Capture the cell that displays the provided text and extract its [X, Y] central coordinate. 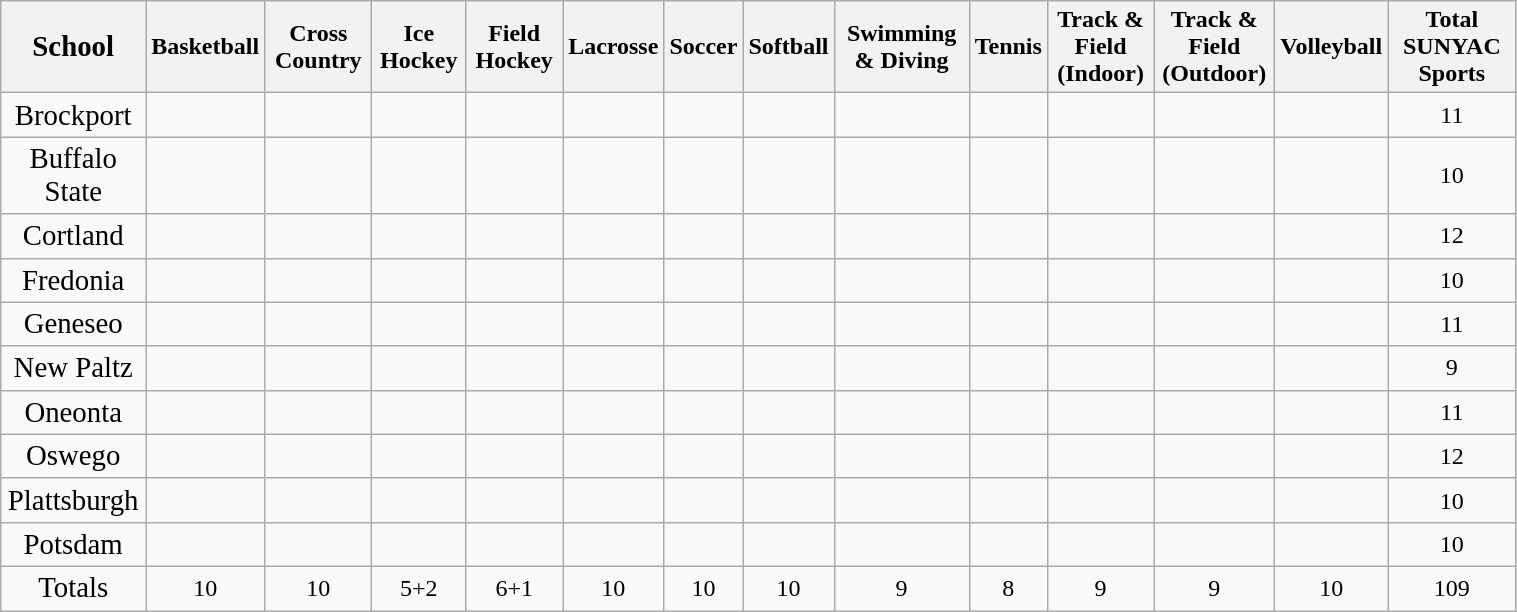
Brockport [74, 115]
Lacrosse [614, 47]
Fredonia [74, 280]
Ice Hockey [419, 47]
Oneonta [74, 412]
Buffalo State [74, 176]
Swimming & Diving [902, 47]
Cross Country [318, 47]
Volleyball [1332, 47]
8 [1008, 588]
Plattsburgh [74, 500]
Totals [74, 588]
School [74, 47]
Tennis [1008, 47]
Total SUNYAC Sports [1452, 47]
Cortland [74, 236]
Track & Field(Indoor) [1100, 47]
Soccer [704, 47]
Field Hockey [514, 47]
Softball [788, 47]
Track & Field(Outdoor) [1214, 47]
Geneseo [74, 324]
109 [1452, 588]
Potsdam [74, 544]
Basketball [206, 47]
5+2 [419, 588]
New Paltz [74, 368]
6+1 [514, 588]
Oswego [74, 456]
